Identify which cell holds the provided text, then report its (X, Y) central coordinate. 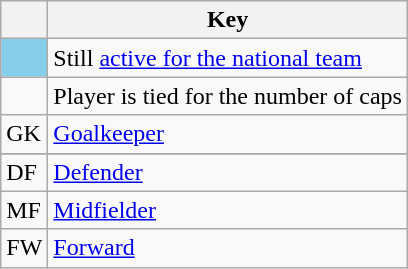
Midfielder (228, 210)
GK (24, 134)
DF (24, 172)
MF (24, 210)
Key (228, 20)
Goalkeeper (228, 134)
Player is tied for the number of caps (228, 96)
Still active for the national team (228, 58)
FW (24, 248)
Forward (228, 248)
Defender (228, 172)
